Return the (X, Y) coordinate for the center point of the cell that contains the specified text.  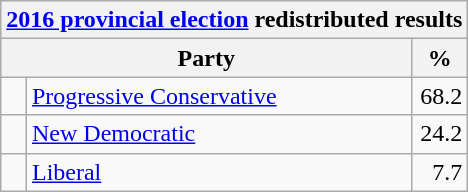
% (440, 58)
68.2 (440, 96)
Progressive Conservative (218, 96)
7.7 (440, 172)
24.2 (440, 134)
2016 provincial election redistributed results (234, 20)
Party (206, 58)
Liberal (218, 172)
New Democratic (218, 134)
